For the text-containing cell, return its midpoint in (X, Y) coordinate format. 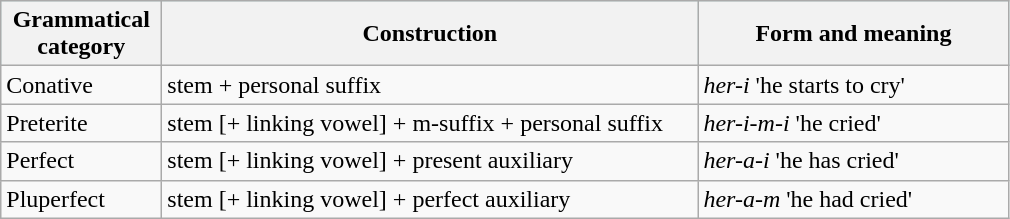
stem [+ linking vowel] + perfect auxiliary (430, 199)
Grammaticalcategory (82, 34)
Perfect (82, 161)
stem [+ linking vowel] + present auxiliary (430, 161)
Preterite (82, 123)
stem [+ linking vowel] + m-suffix + personal suffix (430, 123)
stem + personal suffix (430, 85)
her-a-i 'he has cried' (854, 161)
Form and meaning (854, 34)
Conative (82, 85)
her-a-m 'he had cried' (854, 199)
her-i 'he starts to cry' (854, 85)
Construction (430, 34)
her-i-m-i 'he cried' (854, 123)
Pluperfect (82, 199)
